Find where the given text appears and provide that cell's center as (x, y) coordinate. 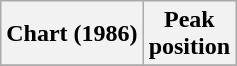
Chart (1986) (72, 34)
Peakposition (189, 34)
